Extract the [x, y] coordinate from the center of the cell holding the provided text.  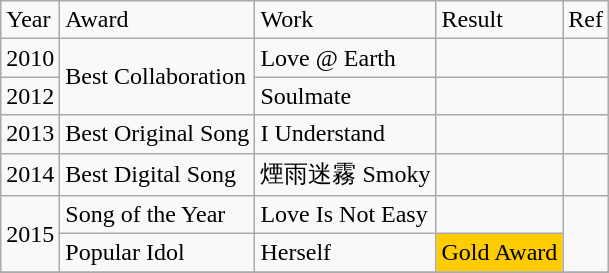
I Understand [346, 134]
Herself [346, 253]
Love @ Earth [346, 58]
Ref [586, 20]
Love Is Not Easy [346, 215]
煙雨迷霧 Smoky [346, 174]
2010 [30, 58]
2015 [30, 234]
Best Digital Song [158, 174]
2014 [30, 174]
Year [30, 20]
2012 [30, 96]
Award [158, 20]
2013 [30, 134]
Song of the Year [158, 215]
Best Collaboration [158, 77]
Result [500, 20]
Best Original Song [158, 134]
Work [346, 20]
Popular Idol [158, 253]
Gold Award [500, 253]
Soulmate [346, 96]
